Return the (x, y) coordinate for the center point of the cell that contains the specified text.  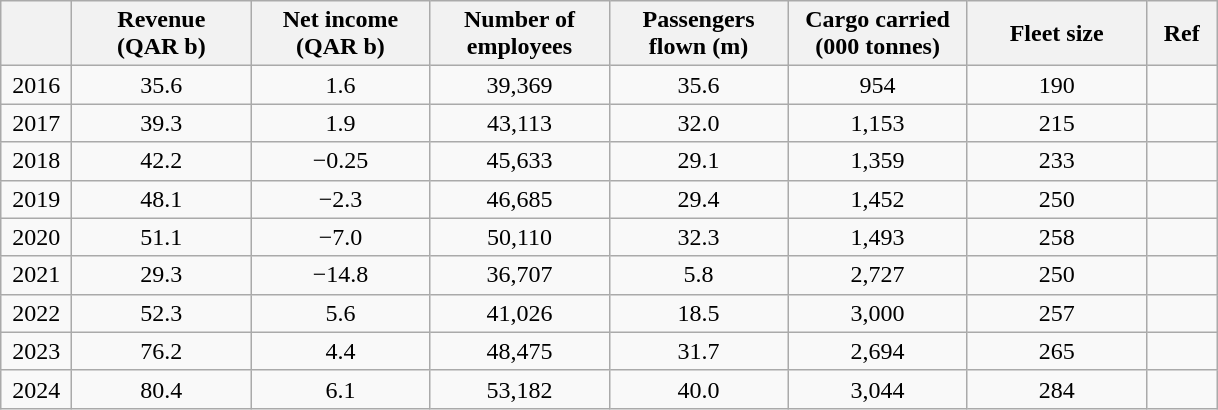
Revenue(QAR b) (162, 34)
32.3 (698, 237)
4.4 (340, 351)
5.6 (340, 313)
Passengersflown (m) (698, 34)
1.6 (340, 85)
2017 (36, 123)
1.9 (340, 123)
215 (1056, 123)
233 (1056, 161)
Ref (1182, 34)
36,707 (520, 275)
2018 (36, 161)
Cargo carried(000 tonnes) (878, 34)
53,182 (520, 389)
41,026 (520, 313)
3,000 (878, 313)
−2.3 (340, 199)
−7.0 (340, 237)
39,369 (520, 85)
18.5 (698, 313)
265 (1056, 351)
Number ofemployees (520, 34)
2022 (36, 313)
257 (1056, 313)
2020 (36, 237)
43,113 (520, 123)
2021 (36, 275)
31.7 (698, 351)
46,685 (520, 199)
42.2 (162, 161)
2016 (36, 85)
2019 (36, 199)
3,044 (878, 389)
45,633 (520, 161)
1,153 (878, 123)
40.0 (698, 389)
80.4 (162, 389)
50,110 (520, 237)
2023 (36, 351)
Net income(QAR b) (340, 34)
1,359 (878, 161)
52.3 (162, 313)
39.3 (162, 123)
76.2 (162, 351)
−14.8 (340, 275)
2024 (36, 389)
5.8 (698, 275)
29.4 (698, 199)
51.1 (162, 237)
1,452 (878, 199)
1,493 (878, 237)
Fleet size (1056, 34)
48.1 (162, 199)
954 (878, 85)
−0.25 (340, 161)
258 (1056, 237)
29.3 (162, 275)
29.1 (698, 161)
48,475 (520, 351)
190 (1056, 85)
2,727 (878, 275)
2,694 (878, 351)
32.0 (698, 123)
6.1 (340, 389)
284 (1056, 389)
